Locate the cell with the specified text and output its [x, y] center coordinate. 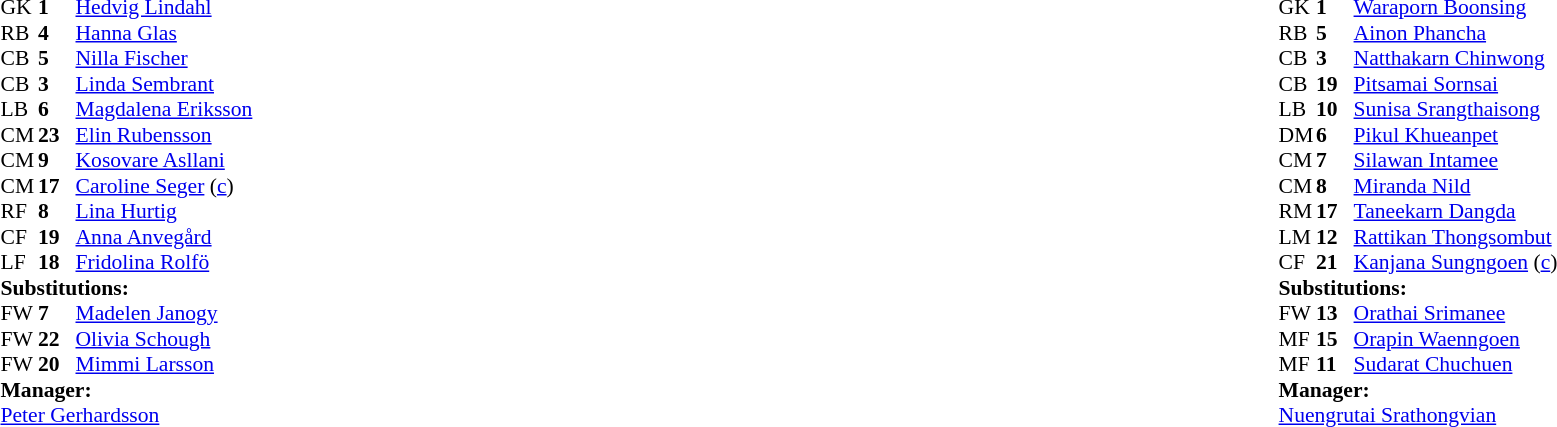
DM [1298, 135]
RM [1298, 211]
Lina Hurtig [164, 211]
Substitutions: [126, 288]
23 [57, 135]
15 [1335, 339]
Elin Rubensson [164, 135]
4 [57, 33]
Mimmi Larsson [164, 365]
LM [1298, 237]
9 [57, 161]
Linda Sembrant [164, 84]
Fridolina Rolfö [164, 263]
Anna Anvegård [164, 237]
13 [1335, 313]
18 [57, 263]
Kosovare Asllani [164, 161]
Hanna Glas [164, 33]
12 [1335, 237]
LF [19, 263]
21 [1335, 263]
Caroline Seger (c) [164, 186]
Madelen Janogy [164, 313]
Magdalena Eriksson [164, 109]
RF [19, 211]
11 [1335, 365]
10 [1335, 109]
Nilla Fischer [164, 59]
Olivia Schough [164, 339]
Manager: [126, 390]
20 [57, 365]
22 [57, 339]
